Return the (X, Y) coordinate for the center point of the cell that contains the specified text.  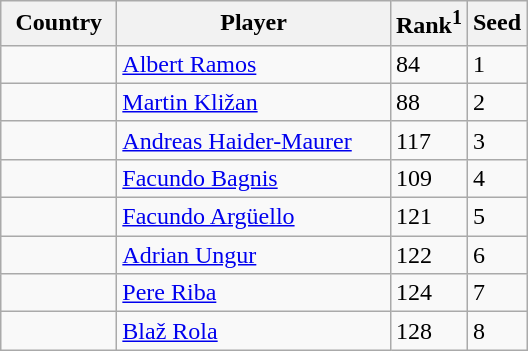
Albert Ramos (254, 64)
2 (496, 102)
8 (496, 331)
Facundo Argüello (254, 217)
128 (428, 331)
Martin Kližan (254, 102)
Seed (496, 24)
122 (428, 255)
124 (428, 293)
Andreas Haider-Maurer (254, 140)
Adrian Ungur (254, 255)
1 (496, 64)
Pere Riba (254, 293)
88 (428, 102)
7 (496, 293)
3 (496, 140)
Country (59, 24)
121 (428, 217)
Facundo Bagnis (254, 178)
109 (428, 178)
4 (496, 178)
Player (254, 24)
Blaž Rola (254, 331)
Rank1 (428, 24)
6 (496, 255)
117 (428, 140)
84 (428, 64)
5 (496, 217)
